Pinpoint the cell where the given text exists, returning its [X, Y] midpoint coordinate. 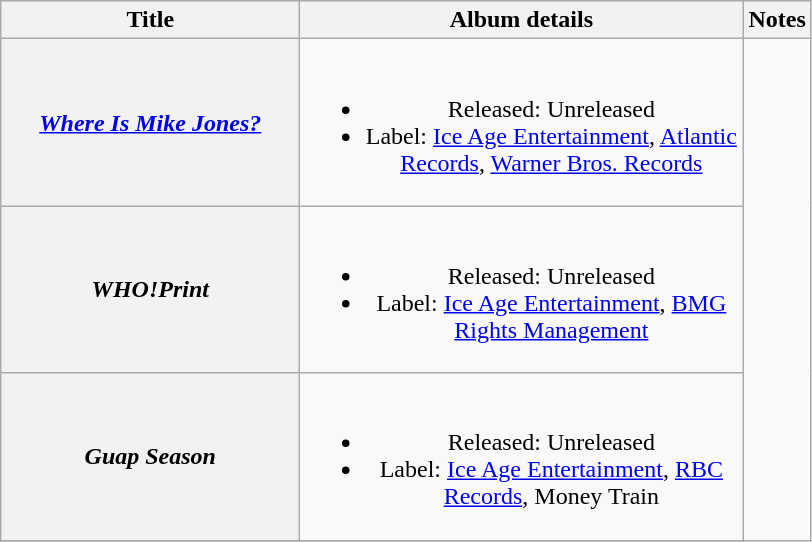
WHO!Print [150, 290]
Released: UnreleasedLabel: Ice Age Entertainment, Atlantic Records, Warner Bros. Records [522, 122]
Released: UnreleasedLabel: Ice Age Entertainment, RBC Records, Money Train [522, 456]
Album details [522, 20]
Where Is Mike Jones? [150, 122]
Guap Season [150, 456]
Released: UnreleasedLabel: Ice Age Entertainment, BMG Rights Management [522, 290]
Notes [777, 20]
Title [150, 20]
